Locate the cell with the specified text and output its [x, y] center coordinate. 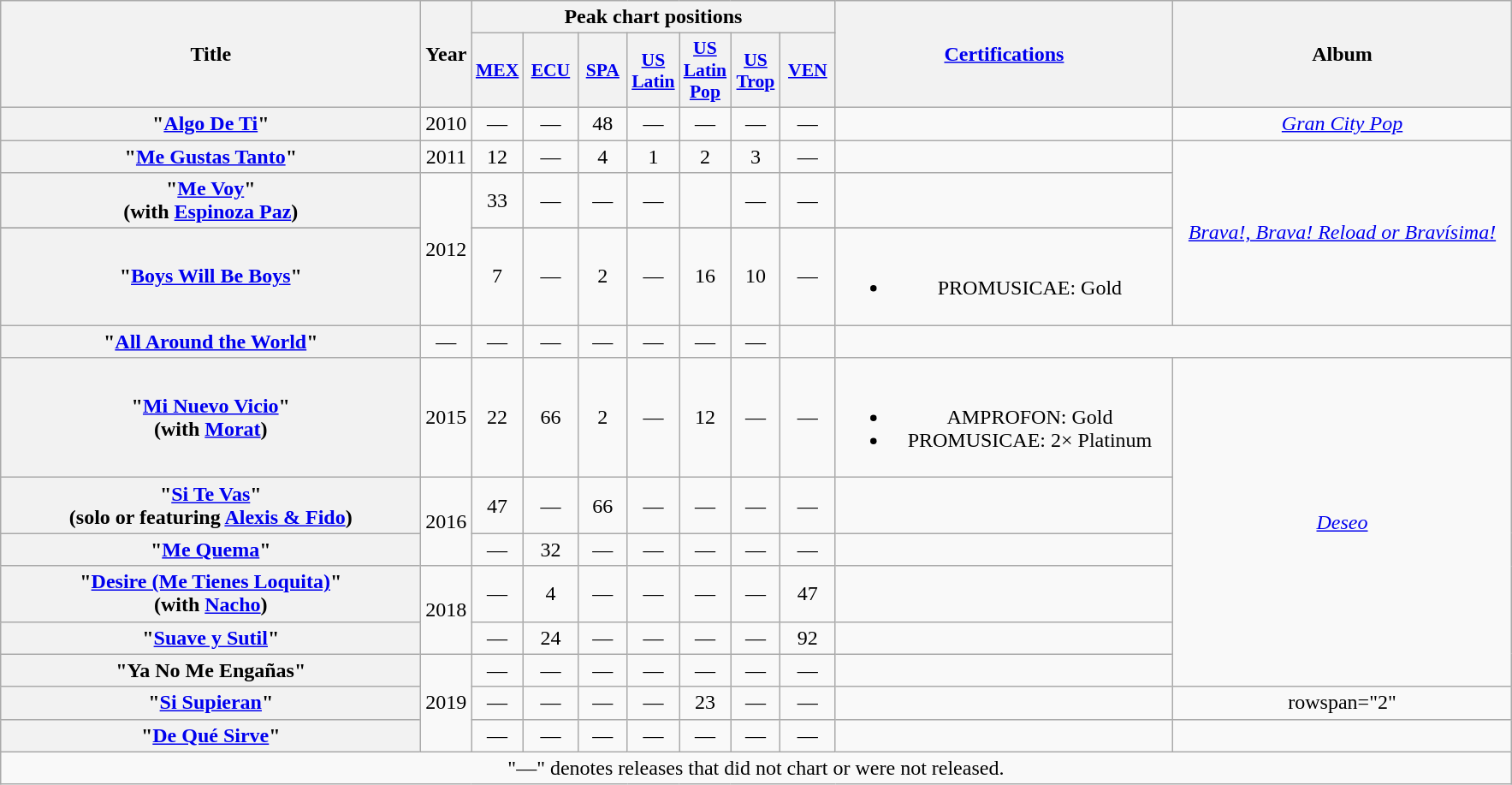
32 [550, 550]
Gran City Pop [1342, 123]
VEN [808, 70]
2019 [447, 703]
"Algo De Ti" [210, 123]
2011 [447, 157]
"—" denotes releases that did not chart or were not released. [756, 768]
USLatin [654, 70]
Peak chart positions [654, 17]
ECU [550, 70]
1 [654, 157]
"Ya No Me Engañas" [210, 670]
"Suave y Sutil" [210, 638]
7 [497, 277]
"Si Te Vas"(solo or featuring Alexis & Fido) [210, 505]
Certifications [1005, 55]
48 [602, 123]
2018 [447, 610]
Brava!, Brava! Reload or Bravísima! [1342, 233]
Deseo [1342, 522]
PROMUSICAE: Gold [1005, 277]
10 [756, 277]
3 [756, 157]
rowspan="2" [1342, 703]
"Desire (Me Tienes Loquita)"(with Nacho) [210, 594]
Year [447, 55]
USLatin Pop [705, 70]
33 [497, 200]
"All Around the World" [210, 342]
2012 [447, 249]
23 [705, 703]
USTrop [756, 70]
"Si Supieran" [210, 703]
"Me Gustas Tanto" [210, 157]
22 [497, 418]
92 [808, 638]
24 [550, 638]
"Me Quema" [210, 550]
"Me Voy"(with Espinoza Paz) [210, 200]
SPA [602, 70]
MEX [497, 70]
"Mi Nuevo Vicio"(with Morat) [210, 418]
Title [210, 55]
"Boys Will Be Boys" [210, 277]
2010 [447, 123]
AMPROFON: GoldPROMUSICAE: 2× Platinum [1005, 418]
2016 [447, 522]
"De Qué Sirve" [210, 735]
Album [1342, 55]
16 [705, 277]
2015 [447, 418]
